From the cell containing the given text, extract its center point as (x, y) coordinate. 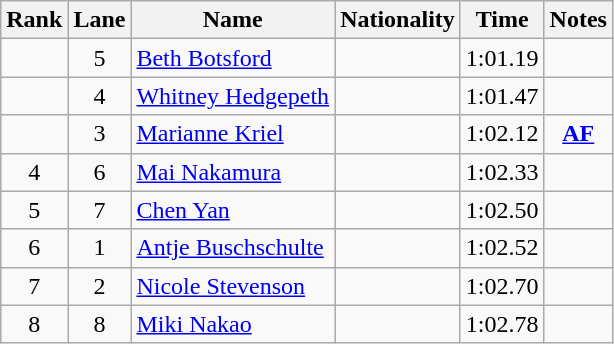
1:01.19 (502, 58)
1:02.52 (502, 248)
1:02.78 (502, 324)
Time (502, 20)
2 (100, 286)
Chen Yan (233, 210)
Antje Buschschulte (233, 248)
Rank (34, 20)
1:02.12 (502, 134)
Mai Nakamura (233, 172)
Nationality (398, 20)
1:02.33 (502, 172)
3 (100, 134)
Nicole Stevenson (233, 286)
1:01.47 (502, 96)
Miki Nakao (233, 324)
1:02.50 (502, 210)
Notes (578, 20)
1 (100, 248)
Whitney Hedgepeth (233, 96)
Beth Botsford (233, 58)
AF (578, 134)
Marianne Kriel (233, 134)
1:02.70 (502, 286)
Lane (100, 20)
Name (233, 20)
